Find where the given text appears and provide that cell's center as [X, Y] coordinate. 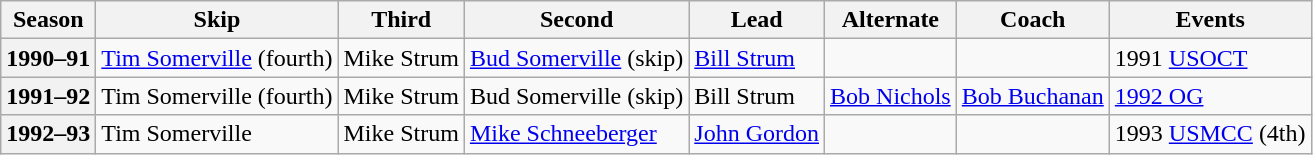
Bob Nichols [891, 96]
Lead [757, 20]
1990–91 [48, 58]
Skip [217, 20]
1992–93 [48, 134]
Alternate [891, 20]
1991–92 [48, 96]
Coach [1032, 20]
Second [576, 20]
Events [1210, 20]
1991 USOCT [1210, 58]
Mike Schneeberger [576, 134]
Bob Buchanan [1032, 96]
1992 OG [1210, 96]
1993 USMCC (4th) [1210, 134]
John Gordon [757, 134]
Season [48, 20]
Tim Somerville [217, 134]
Third [401, 20]
